Return the [X, Y] coordinate for the center point of the cell that contains the specified text.  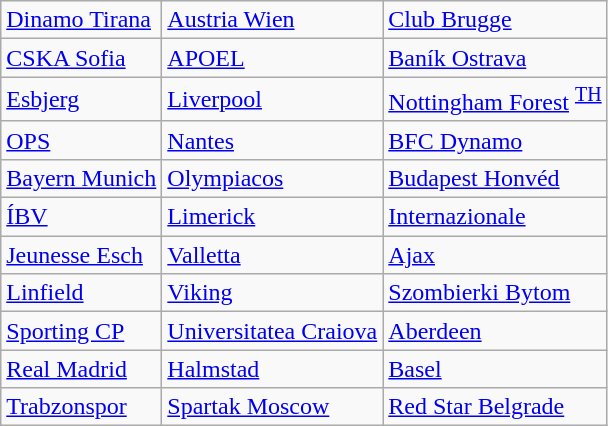
Linfield [82, 293]
Szombierki Bytom [495, 293]
Dinamo Tirana [82, 20]
Nottingham Forest TH [495, 100]
Halmstad [272, 369]
Internazionale [495, 217]
BFC Dynamo [495, 140]
Ajax [495, 255]
Aberdeen [495, 331]
Budapest Honvéd [495, 178]
Club Brugge [495, 20]
APOEL [272, 58]
Trabzonspor [82, 407]
Liverpool [272, 100]
Limerick [272, 217]
Spartak Moscow [272, 407]
Jeunesse Esch [82, 255]
Red Star Belgrade [495, 407]
Valletta [272, 255]
Bayern Munich [82, 178]
Esbjerg [82, 100]
Real Madrid [82, 369]
Sporting CP [82, 331]
Viking [272, 293]
Austria Wien [272, 20]
Olympiacos [272, 178]
OPS [82, 140]
Nantes [272, 140]
ÍBV [82, 217]
Baník Ostrava [495, 58]
Universitatea Craiova [272, 331]
Basel [495, 369]
CSKA Sofia [82, 58]
